From the cell containing the given text, extract its center point as [x, y] coordinate. 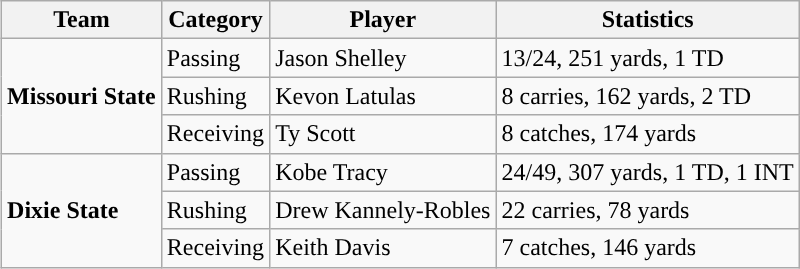
Keith Davis [383, 248]
22 carries, 78 yards [648, 210]
Dixie State [82, 210]
Kobe Tracy [383, 172]
Team [82, 20]
Kevon Latulas [383, 96]
7 catches, 146 yards [648, 248]
24/49, 307 yards, 1 TD, 1 INT [648, 172]
8 carries, 162 yards, 2 TD [648, 96]
Missouri State [82, 96]
8 catches, 174 yards [648, 134]
Drew Kannely-Robles [383, 210]
Ty Scott [383, 134]
Jason Shelley [383, 58]
Player [383, 20]
13/24, 251 yards, 1 TD [648, 58]
Category [215, 20]
Statistics [648, 20]
